For the text-containing cell, return its midpoint in [x, y] coordinate format. 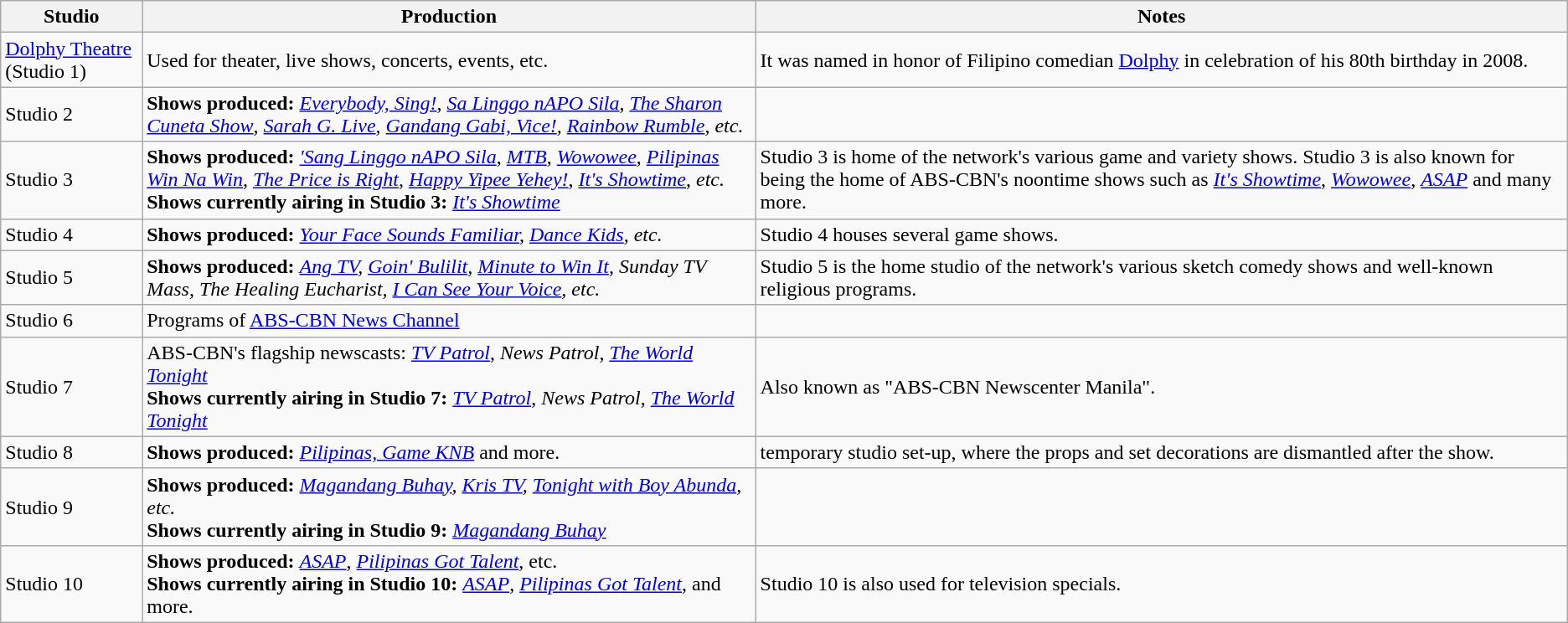
Studio 5 is the home studio of the network's various sketch comedy shows and well-known religious programs. [1161, 278]
Notes [1161, 17]
Studio 7 [72, 387]
Studio 4 houses several game shows. [1161, 234]
Studio 2 [72, 114]
Studio 9 [72, 507]
Dolphy Theatre (Studio 1) [72, 60]
Studio 10 [72, 584]
Studio 10 is also used for television specials. [1161, 584]
Studio 8 [72, 452]
Studio 3 [72, 180]
Shows produced: Pilipinas, Game KNB and more. [449, 452]
Shows produced: Ang TV, Goin' Bulilit, Minute to Win It, Sunday TV Mass, The Healing Eucharist, I Can See Your Voice, etc. [449, 278]
Studio [72, 17]
Studio 6 [72, 321]
Studio 4 [72, 234]
It was named in honor of Filipino comedian Dolphy in celebration of his 80th birthday in 2008. [1161, 60]
Studio 5 [72, 278]
Shows produced: ASAP, Pilipinas Got Talent, etc.Shows currently airing in Studio 10: ASAP, Pilipinas Got Talent, and more. [449, 584]
Shows produced: Your Face Sounds Familiar, Dance Kids, etc. [449, 234]
Shows produced: Everybody, Sing!, Sa Linggo nAPO Sila, The Sharon Cuneta Show, Sarah G. Live, Gandang Gabi, Vice!, Rainbow Rumble, etc. [449, 114]
ABS-CBN's flagship newscasts: TV Patrol, News Patrol, The World TonightShows currently airing in Studio 7: TV Patrol, News Patrol, The World Tonight [449, 387]
Production [449, 17]
temporary studio set-up, where the props and set decorations are dismantled after the show. [1161, 452]
Programs of ABS-CBN News Channel [449, 321]
Also known as "ABS-CBN Newscenter Manila". [1161, 387]
Used for theater, live shows, concerts, events, etc. [449, 60]
Shows produced: Magandang Buhay, Kris TV, Tonight with Boy Abunda, etc.Shows currently airing in Studio 9: Magandang Buhay [449, 507]
